Determine the (x, y) coordinate at the center of the cell enclosing the given text.  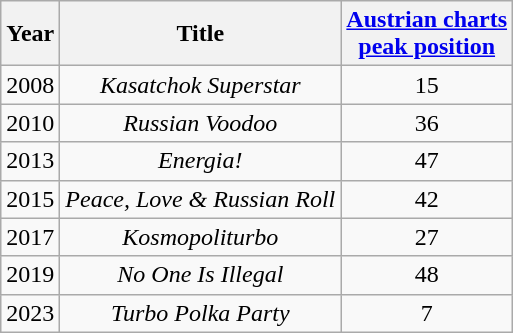
2013 (30, 161)
Year (30, 34)
47 (427, 161)
Energia! (200, 161)
42 (427, 199)
2015 (30, 199)
36 (427, 123)
Austrian chartspeak position (427, 34)
Russian Voodoo (200, 123)
7 (427, 313)
15 (427, 85)
2008 (30, 85)
Kasatchok Superstar (200, 85)
Peace, Love & Russian Roll (200, 199)
No One Is Illegal (200, 275)
27 (427, 237)
2023 (30, 313)
2019 (30, 275)
Turbo Polka Party (200, 313)
2017 (30, 237)
2010 (30, 123)
Kosmopoliturbo (200, 237)
Title (200, 34)
48 (427, 275)
